From the cell containing the given text, extract its center point as (x, y) coordinate. 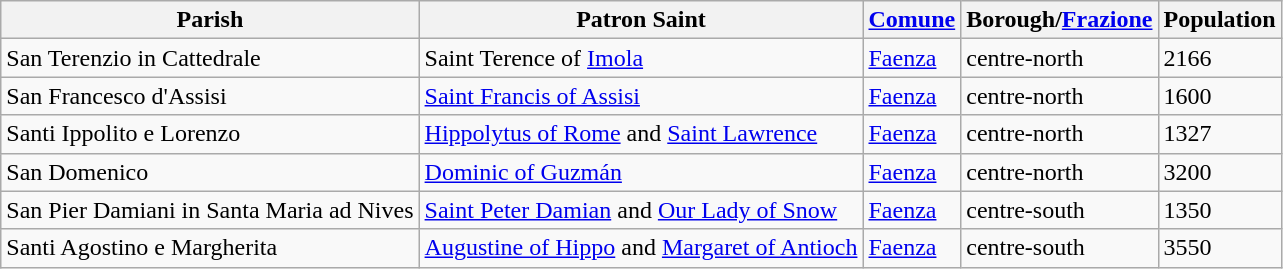
Comune (912, 20)
Saint Terence of Imola (641, 58)
Borough/Frazione (1060, 20)
2166 (1220, 58)
Parish (210, 20)
3200 (1220, 172)
Saint Francis of Assisi (641, 96)
Augustine of Hippo and Margaret of Antioch (641, 248)
San Terenzio in Cattedrale (210, 58)
Santi Agostino e Margherita (210, 248)
1350 (1220, 210)
1600 (1220, 96)
Patron Saint (641, 20)
1327 (1220, 134)
3550 (1220, 248)
San Domenico (210, 172)
San Pier Damiani in Santa Maria ad Nives (210, 210)
Population (1220, 20)
Saint Peter Damian and Our Lady of Snow (641, 210)
Hippolytus of Rome and Saint Lawrence (641, 134)
Santi Ippolito e Lorenzo (210, 134)
Dominic of Guzmán (641, 172)
San Francesco d'Assisi (210, 96)
